For the text-containing cell, return its midpoint in (x, y) coordinate format. 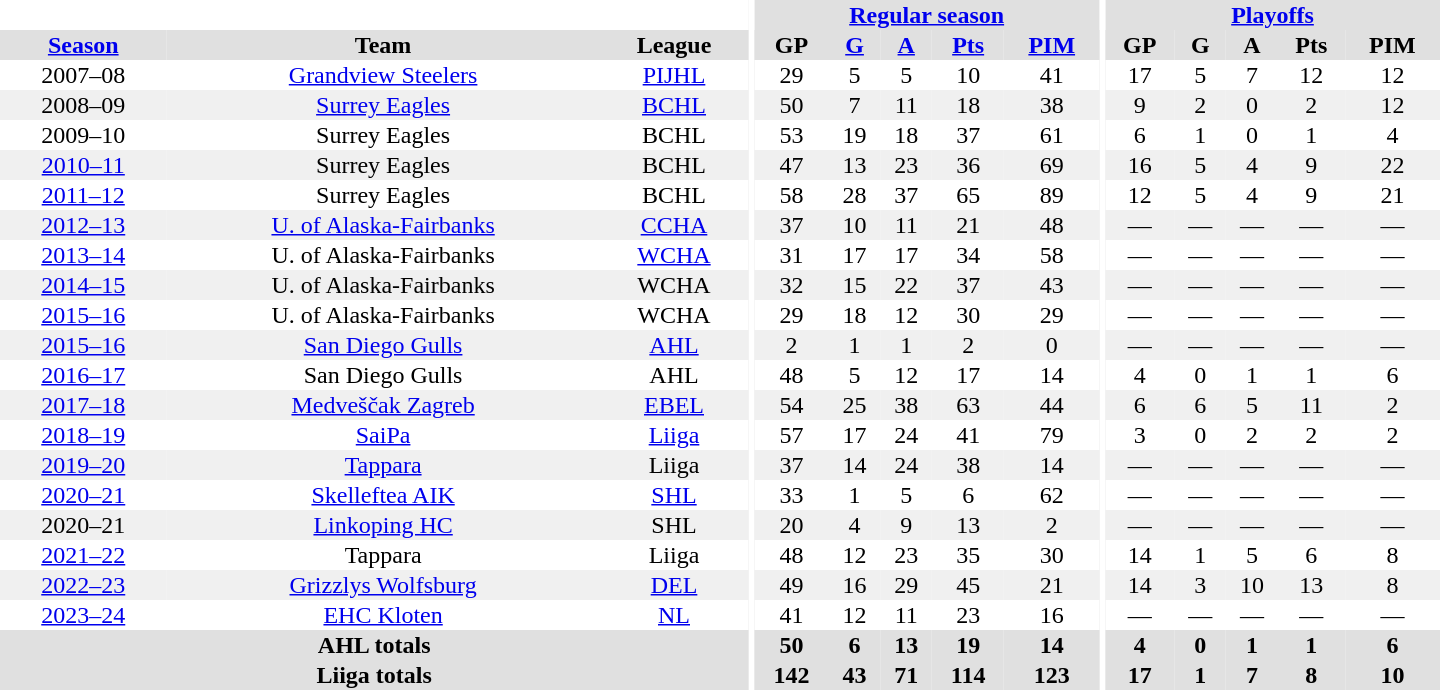
2012–13 (84, 225)
47 (792, 165)
EBEL (674, 405)
34 (968, 255)
53 (792, 135)
20 (792, 525)
28 (855, 195)
PIJHL (674, 75)
2018–19 (84, 435)
49 (792, 585)
71 (906, 675)
CCHA (674, 225)
79 (1052, 435)
2016–17 (84, 375)
SaiPa (384, 435)
89 (1052, 195)
AHL totals (374, 645)
63 (968, 405)
2013–14 (84, 255)
Season (84, 45)
Grizzlys Wolfsburg (384, 585)
2022–23 (84, 585)
2017–18 (84, 405)
142 (792, 675)
Skelleftea AIK (384, 495)
33 (792, 495)
25 (855, 405)
2008–09 (84, 105)
Linkoping HC (384, 525)
123 (1052, 675)
2014–15 (84, 285)
65 (968, 195)
Grandview Steelers (384, 75)
32 (792, 285)
Team (384, 45)
44 (1052, 405)
Playoffs (1272, 15)
EHC Kloten (384, 615)
NL (674, 615)
54 (792, 405)
2019–20 (84, 465)
35 (968, 555)
2010–11 (84, 165)
114 (968, 675)
61 (1052, 135)
DEL (674, 585)
League (674, 45)
62 (1052, 495)
2007–08 (84, 75)
2009–10 (84, 135)
45 (968, 585)
15 (855, 285)
Liiga totals (374, 675)
57 (792, 435)
2023–24 (84, 615)
Regular season (926, 15)
2011–12 (84, 195)
31 (792, 255)
2021–22 (84, 555)
Medveščak Zagreb (384, 405)
69 (1052, 165)
36 (968, 165)
